Return (X, Y) of the center of cell containing provided text 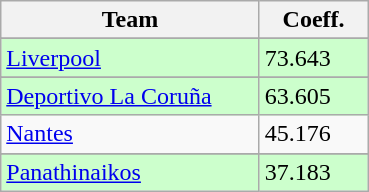
37.183 (314, 172)
Nantes (130, 134)
45.176 (314, 134)
Liverpool (130, 58)
73.643 (314, 58)
Deportivo La Coruña (130, 96)
63.605 (314, 96)
Coeff. (314, 20)
Team (130, 20)
Panathinaikos (130, 172)
